Find where the given text appears and provide that cell's center as [X, Y] coordinate. 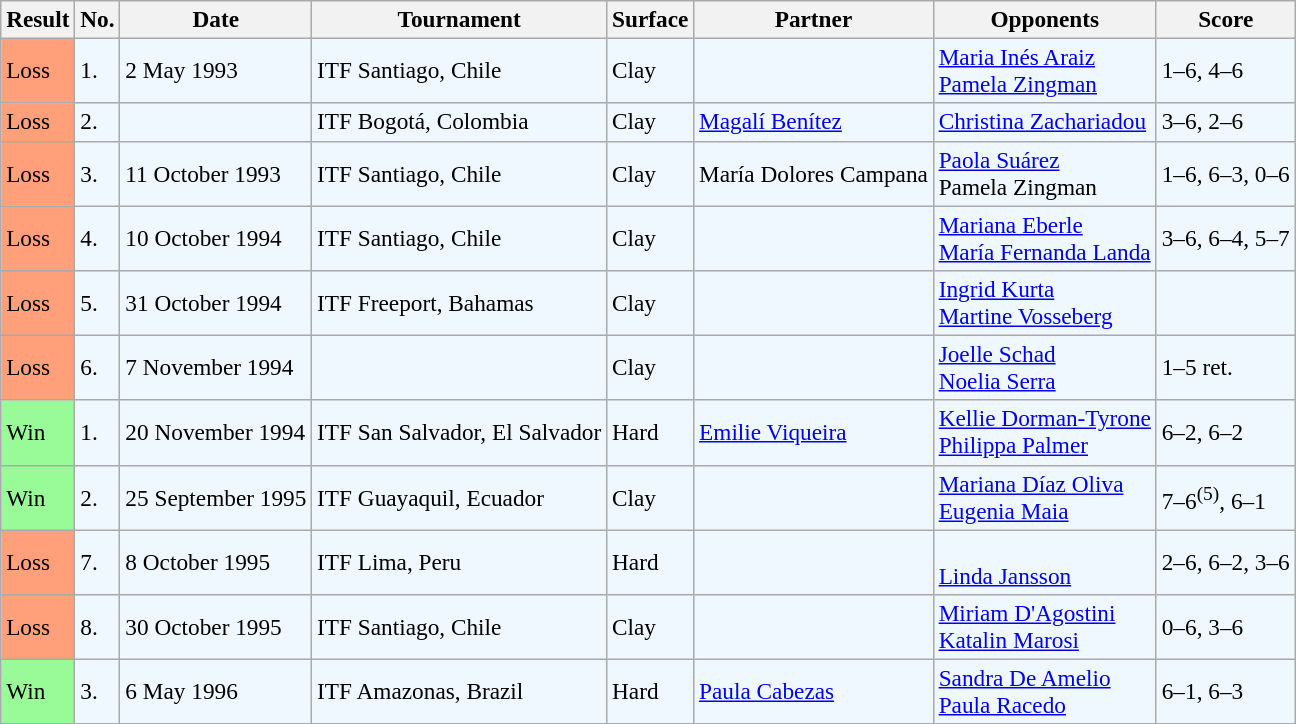
1–6, 6–3, 0–6 [1226, 174]
7–6(5), 6–1 [1226, 498]
30 October 1995 [216, 626]
3–6, 2–6 [1226, 122]
Linda Jansson [1044, 562]
Paola Suárez Pamela Zingman [1044, 174]
11 October 1993 [216, 174]
María Dolores Campana [814, 174]
Christina Zachariadou [1044, 122]
25 September 1995 [216, 498]
Miriam D'Agostini Katalin Marosi [1044, 626]
10 October 1994 [216, 238]
1–6, 4–6 [1226, 70]
ITF Freeport, Bahamas [460, 302]
0–6, 3–6 [1226, 626]
4. [98, 238]
7. [98, 562]
2–6, 6–2, 3–6 [1226, 562]
Emilie Viqueira [814, 432]
2 May 1993 [216, 70]
8. [98, 626]
7 November 1994 [216, 368]
Partner [814, 19]
ITF Guayaquil, Ecuador [460, 498]
Date [216, 19]
ITF Amazonas, Brazil [460, 692]
Mariana Eberle María Fernanda Landa [1044, 238]
3–6, 6–4, 5–7 [1226, 238]
Paula Cabezas [814, 692]
Magalí Benítez [814, 122]
Joelle Schad Noelia Serra [1044, 368]
Tournament [460, 19]
8 October 1995 [216, 562]
Ingrid Kurta Martine Vosseberg [1044, 302]
6–2, 6–2 [1226, 432]
20 November 1994 [216, 432]
6. [98, 368]
1–5 ret. [1226, 368]
No. [98, 19]
Surface [650, 19]
ITF San Salvador, El Salvador [460, 432]
Maria Inés Araiz Pamela Zingman [1044, 70]
Sandra De Amelio Paula Racedo [1044, 692]
Kellie Dorman-Tyrone Philippa Palmer [1044, 432]
5. [98, 302]
Mariana Díaz Oliva Eugenia Maia [1044, 498]
6 May 1996 [216, 692]
Score [1226, 19]
ITF Bogotá, Colombia [460, 122]
31 October 1994 [216, 302]
6–1, 6–3 [1226, 692]
Opponents [1044, 19]
Result [38, 19]
ITF Lima, Peru [460, 562]
